Detect which cell encompasses the target text, then output its [x, y] center coordinate. 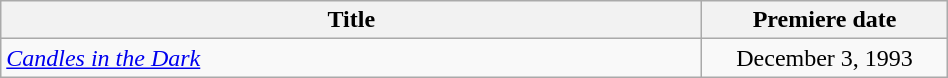
Premiere date [824, 20]
Title [352, 20]
Candles in the Dark [352, 58]
December 3, 1993 [824, 58]
